Provide the [X, Y] coordinate of the cell's center where the given text is located.  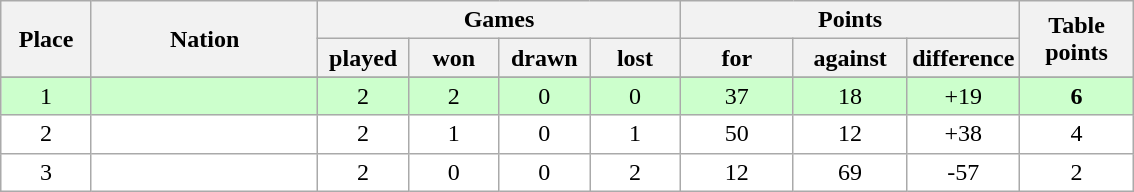
Place [46, 39]
4 [1076, 134]
+38 [964, 134]
against [850, 58]
Nation [204, 39]
difference [964, 58]
Points [850, 20]
18 [850, 96]
for [736, 58]
won [454, 58]
69 [850, 172]
lost [636, 58]
+19 [964, 96]
-57 [964, 172]
50 [736, 134]
3 [46, 172]
6 [1076, 96]
37 [736, 96]
Tablepoints [1076, 39]
drawn [544, 58]
Games [499, 20]
played [364, 58]
